For the text-containing cell, return its midpoint in (x, y) coordinate format. 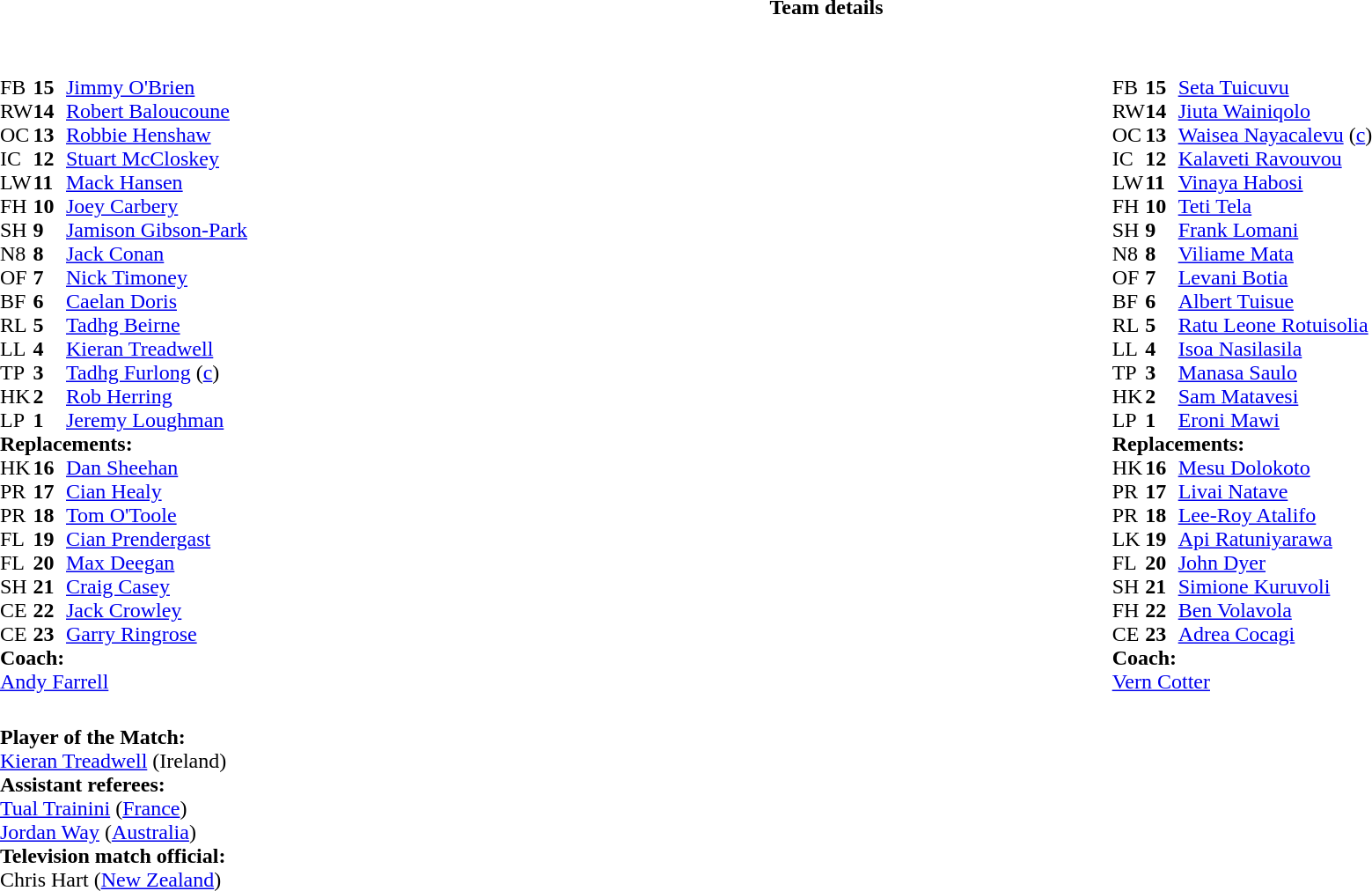
Tadhg Furlong (c) (157, 373)
Joey Carbery (157, 206)
Robbie Henshaw (157, 136)
Max Deegan (157, 563)
Cian Prendergast (157, 539)
Cian Healy (157, 491)
Coach: (123, 659)
Jamison Gibson-Park (157, 231)
Jack Crowley (157, 611)
Stuart McCloskey (157, 158)
Caelan Doris (157, 301)
Andy Farrell (123, 681)
Jack Conan (157, 254)
Replacements: (123, 444)
Jimmy O'Brien (157, 88)
Mack Hansen (157, 183)
Garry Ringrose (157, 634)
Rob Herring (157, 396)
Tadhg Beirne (157, 326)
Dan Sheehan (157, 468)
Tom O'Toole (157, 516)
LK (1129, 539)
Robert Baloucoune (157, 111)
Jeremy Loughman (157, 421)
Craig Casey (157, 586)
Kieran Treadwell (157, 349)
Nick Timoney (157, 278)
